Return (x, y) of the center of cell containing provided text 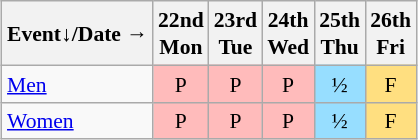
23rdTue (236, 33)
22ndMon (181, 33)
25thThu (340, 33)
26thFri (390, 33)
Women (78, 120)
Men (78, 84)
24thWed (288, 33)
Event↓/Date → (78, 33)
